Search for the cell housing the specified text and yield its (X, Y) center coordinate. 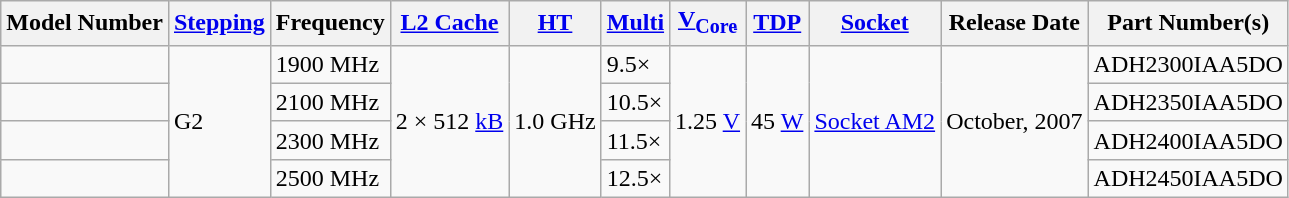
VCore (708, 23)
1900 MHz (330, 64)
45 W (778, 121)
TDP (778, 23)
12.5× (635, 178)
HT (555, 23)
Stepping (219, 23)
Part Number(s) (1188, 23)
ADH2400IAA5DO (1188, 140)
Frequency (330, 23)
G2 (219, 121)
October, 2007 (1014, 121)
Model Number (85, 23)
10.5× (635, 102)
2300 MHz (330, 140)
1.0 GHz (555, 121)
L2 Cache (450, 23)
Socket (875, 23)
9.5× (635, 64)
11.5× (635, 140)
2 × 512 kB (450, 121)
ADH2350IAA5DO (1188, 102)
ADH2450IAA5DO (1188, 178)
ADH2300IAA5DO (1188, 64)
Socket AM2 (875, 121)
Release Date (1014, 23)
Multi (635, 23)
1.25 V (708, 121)
2100 MHz (330, 102)
2500 MHz (330, 178)
